Provide the (X, Y) coordinate of the cell's center where the given text is located.  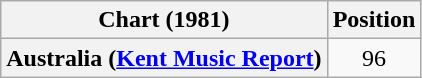
Chart (1981) (164, 20)
96 (374, 58)
Australia (Kent Music Report) (164, 58)
Position (374, 20)
